Output the (X, Y) coordinate of the center of the cell containing the given text.  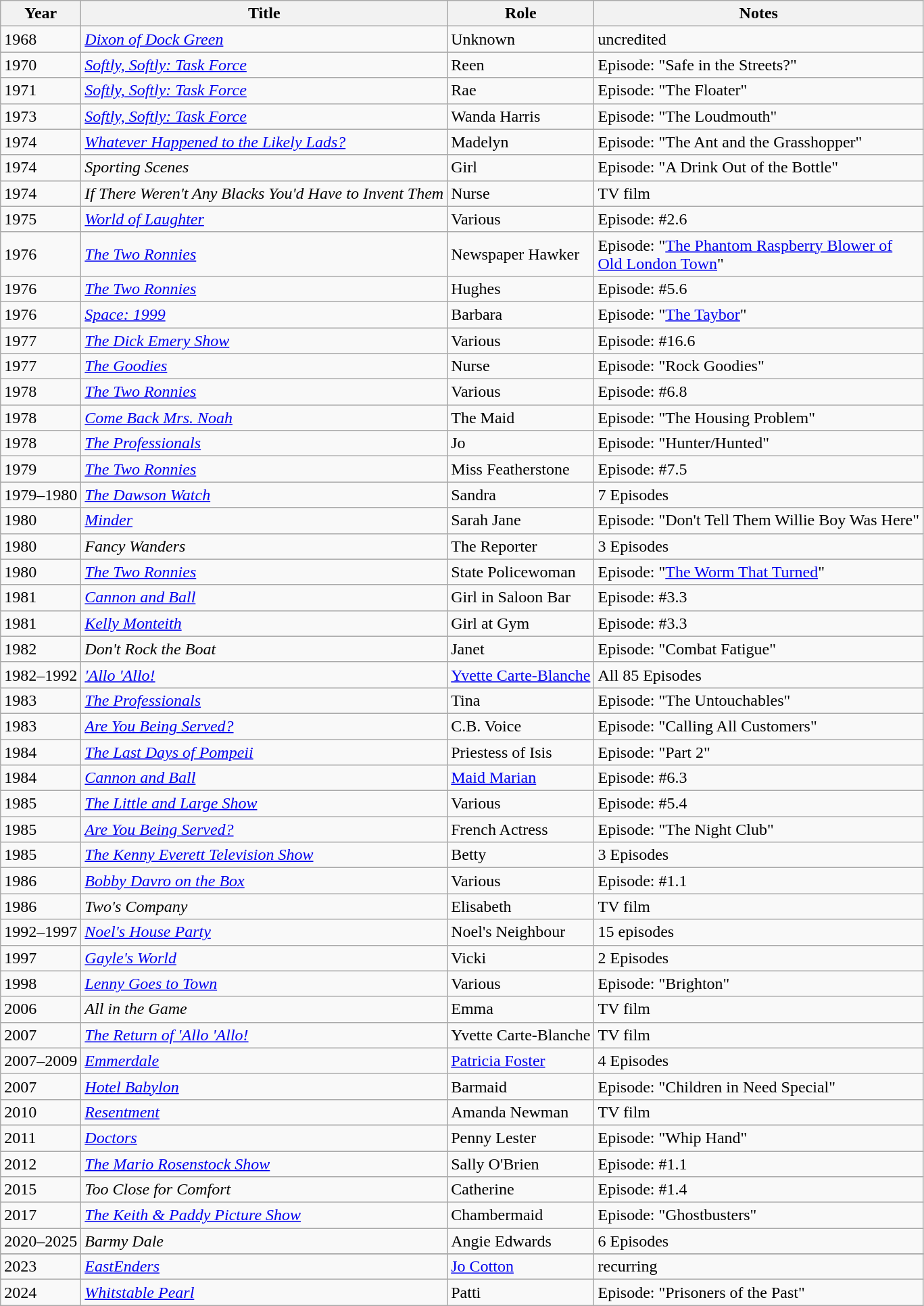
Episode: "Don't Tell Them Willie Boy Was Here" (758, 521)
1998 (41, 984)
Episode: "Combat Fatigue" (758, 649)
2024 (41, 1292)
Girl at Gym (520, 623)
Whatever Happened to the Likely Lads? (264, 142)
Patti (520, 1292)
2023 (41, 1267)
Janet (520, 649)
The Dick Emery Show (264, 340)
2012 (41, 1163)
The Little and Large Show (264, 804)
2015 (41, 1190)
Episode: "Safe in the Streets?" (758, 65)
Betty (520, 855)
6 Episodes (758, 1241)
Reen (520, 65)
The Reporter (520, 546)
Rae (520, 91)
Madelyn (520, 142)
Sporting Scenes (264, 168)
Wanda Harris (520, 116)
Emma (520, 1009)
2017 (41, 1215)
Priestess of Isis (520, 752)
Too Close for Comfort (264, 1190)
Angie Edwards (520, 1241)
World of Laughter (264, 219)
Episode: "The Phantom Raspberry Blower of Old London Town" (758, 254)
Episode: #5.6 (758, 289)
Tina (520, 700)
The Return of 'Allo 'Allo! (264, 1035)
Episode: "A Drink Out of the Bottle" (758, 168)
Elisabeth (520, 906)
Episode: "Hunter/Hunted" (758, 443)
Kelly Monteith (264, 623)
Whitstable Pearl (264, 1292)
1970 (41, 65)
7 Episodes (758, 495)
Sarah Jane (520, 521)
Episode: "The Night Club" (758, 829)
Miss Featherstone (520, 469)
uncredited (758, 39)
recurring (758, 1267)
Maid Marian (520, 778)
Episode: #5.4 (758, 804)
Barbara (520, 314)
Resentment (264, 1112)
Two's Company (264, 906)
The Mario Rosenstock Show (264, 1163)
The Keith & Paddy Picture Show (264, 1215)
Episode: #2.6 (758, 219)
'Allo 'Allo! (264, 675)
Minder (264, 521)
2006 (41, 1009)
Unknown (520, 39)
Episode: "Part 2" (758, 752)
1982 (41, 649)
All 85 Episodes (758, 675)
2020–2025 (41, 1241)
Newspaper Hawker (520, 254)
C.B. Voice (520, 726)
Bobby Davro on the Box (264, 881)
Vicki (520, 958)
Episode: "Whip Hand" (758, 1138)
Episode: #6.8 (758, 392)
Role (520, 14)
Episode: "Prisoners of the Past" (758, 1292)
Episode: "The Untouchables" (758, 700)
Girl in Saloon Bar (520, 598)
Amanda Newman (520, 1112)
The Last Days of Pompeii (264, 752)
Noel's House Party (264, 932)
The Dawson Watch (264, 495)
Title (264, 14)
Come Back Mrs. Noah (264, 418)
2010 (41, 1112)
Sally O'Brien (520, 1163)
Doctors (264, 1138)
1975 (41, 219)
Catherine (520, 1190)
Episode: "The Floater" (758, 91)
The Maid (520, 418)
1982–1992 (41, 675)
2007–2009 (41, 1061)
State Policewoman (520, 572)
Episode: "The Loudmouth" (758, 116)
Lenny Goes to Town (264, 984)
Hotel Babylon (264, 1086)
Noel's Neighbour (520, 932)
If There Weren't Any Blacks You'd Have to Invent Them (264, 193)
Episode: #1.4 (758, 1190)
Barmaid (520, 1086)
Gayle's World (264, 958)
1992–1997 (41, 932)
Episode: #6.3 (758, 778)
1968 (41, 39)
1997 (41, 958)
Jo (520, 443)
Episode: "The Ant and the Grasshopper" (758, 142)
1971 (41, 91)
Episode: "Calling All Customers" (758, 726)
Episode: "The Worm That Turned" (758, 572)
4 Episodes (758, 1061)
Episode: "Rock Goodies" (758, 366)
Patricia Foster (520, 1061)
2011 (41, 1138)
1979 (41, 469)
Barmy Dale (264, 1241)
1973 (41, 116)
EastEnders (264, 1267)
Sandra (520, 495)
Don't Rock the Boat (264, 649)
The Kenny Everett Television Show (264, 855)
Penny Lester (520, 1138)
Episode: #7.5 (758, 469)
2 Episodes (758, 958)
The Goodies (264, 366)
Girl (520, 168)
Hughes (520, 289)
Episode: #16.6 (758, 340)
Episode: "Ghostbusters" (758, 1215)
French Actress (520, 829)
Jo Cotton (520, 1267)
Emmerdale (264, 1061)
All in the Game (264, 1009)
Notes (758, 14)
Episode: "The Taybor" (758, 314)
Dixon of Dock Green (264, 39)
Episode: "Brighton" (758, 984)
1979–1980 (41, 495)
Chambermaid (520, 1215)
Year (41, 14)
Episode: "Children in Need Special" (758, 1086)
Space: 1999 (264, 314)
Episode: "The Housing Problem" (758, 418)
15 episodes (758, 932)
Fancy Wanders (264, 546)
